For the text-containing cell, return its midpoint in (X, Y) coordinate format. 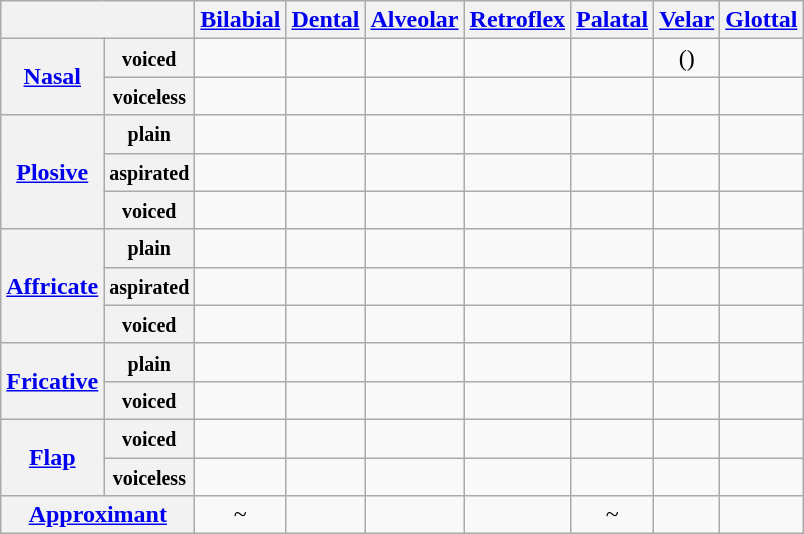
Dental (326, 20)
Velar (687, 20)
Glottal (762, 20)
Affricate (52, 286)
Palatal (612, 20)
Bilabial (240, 20)
Approximant (98, 515)
Nasal (52, 77)
Flap (52, 457)
() (687, 58)
Retroflex (518, 20)
Fricative (52, 381)
Alveolar (414, 20)
Plosive (52, 172)
